Scan for the cell matching the given text and deliver its (x, y) coordinate at center. 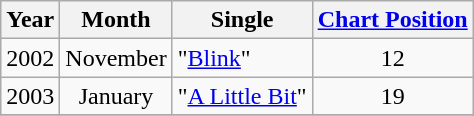
"A Little Bit" (242, 96)
Single (242, 20)
2003 (30, 96)
November (116, 58)
Month (116, 20)
January (116, 96)
12 (392, 58)
2002 (30, 58)
"Blink" (242, 58)
Year (30, 20)
19 (392, 96)
Chart Position (392, 20)
